Locate the cell with the specified text and output its (x, y) center coordinate. 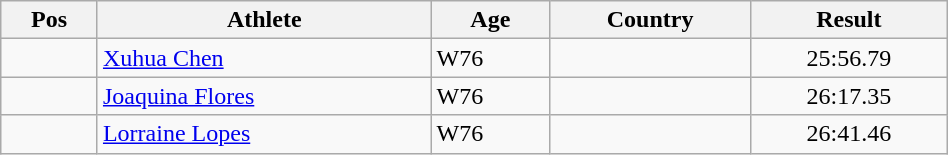
Athlete (264, 20)
Xuhua Chen (264, 58)
Country (650, 20)
25:56.79 (848, 58)
Joaquina Flores (264, 96)
26:41.46 (848, 134)
Lorraine Lopes (264, 134)
26:17.35 (848, 96)
Result (848, 20)
Age (490, 20)
Pos (50, 20)
